Provide the [X, Y] coordinate of the cell's center where the given text is located.  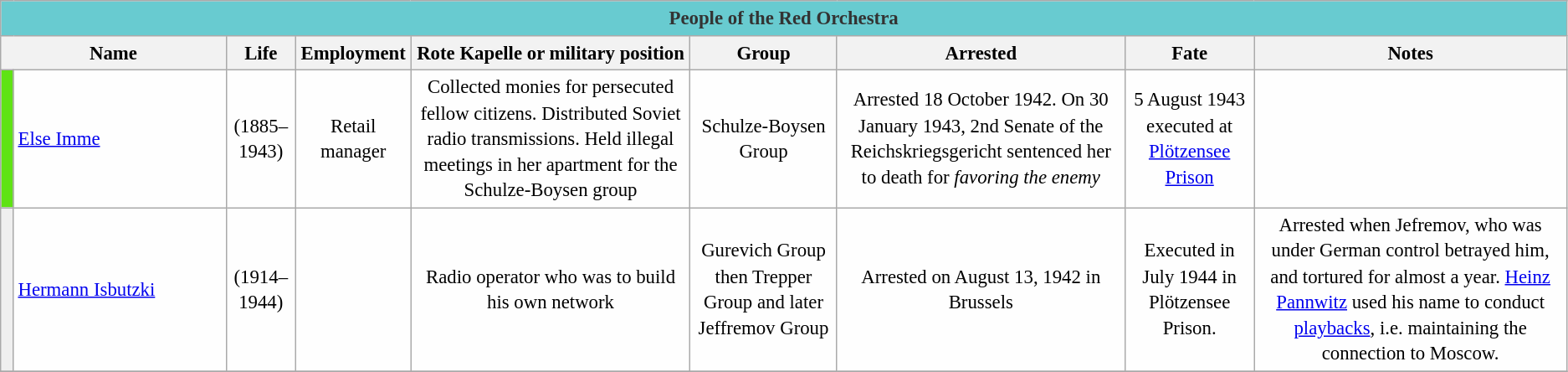
Group [763, 52]
Fate [1190, 52]
Gurevich Group then Trepper Group and later Jeffremov Group [763, 290]
Else Imme [120, 139]
Radio operator who was to build his own network [551, 290]
Arrested on August 13, 1942 in Brussels [981, 290]
Name [114, 52]
Retail manager [353, 139]
Rote Kapelle or military position [551, 52]
5 August 1943 executed at Plötzensee Prison [1190, 139]
Hermann Isbutzki [120, 290]
Life [261, 52]
Notes [1411, 52]
Schulze-Boysen Group [763, 139]
Executed in July 1944 in Plötzensee Prison. [1190, 290]
People of the Red Orchestra [784, 18]
Arrested [981, 52]
(1885–1943) [261, 139]
(1914–1944) [261, 290]
Arrested 18 October 1942. On 30 January 1943, 2nd Senate of the Reichskriegsgericht sentenced her to death for favoring the enemy [981, 139]
Employment [353, 52]
